Locate the cell with the specified text and output its (x, y) center coordinate. 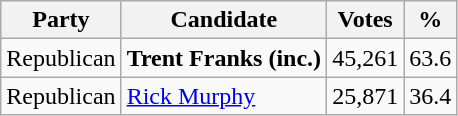
25,871 (366, 96)
Party (61, 20)
% (430, 20)
Candidate (224, 20)
63.6 (430, 58)
45,261 (366, 58)
36.4 (430, 96)
Trent Franks (inc.) (224, 58)
Votes (366, 20)
Rick Murphy (224, 96)
